Find where the given text appears and provide that cell's center as (x, y) coordinate. 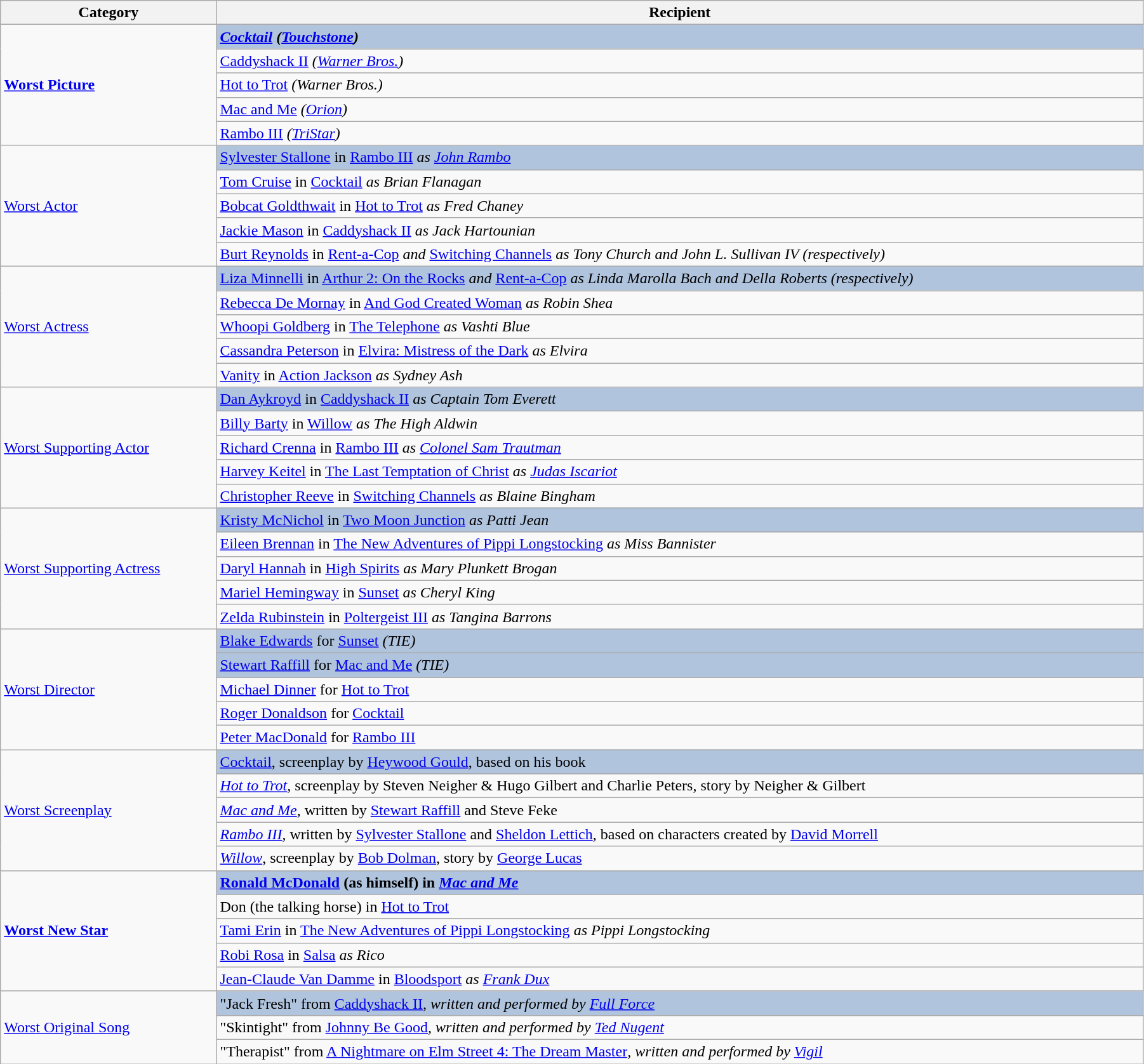
Worst New Star (109, 931)
Michael Dinner for Hot to Trot (680, 689)
Harvey Keitel in The Last Temptation of Christ as Judas Iscariot (680, 472)
Bobcat Goldthwait in Hot to Trot as Fred Chaney (680, 206)
Ronald McDonald (as himself) in Mac and Me (680, 882)
Worst Original Song (109, 1027)
Worst Director (109, 689)
Roger Donaldson for Cocktail (680, 714)
Worst Supporting Actress (109, 568)
Jackie Mason in Caddyshack II as Jack Hartounian (680, 230)
Liza Minnelli in Arthur 2: On the Rocks and Rent-a-Cop as Linda Marolla Bach and Della Roberts (respectively) (680, 278)
Mariel Hemingway in Sunset as Cheryl King (680, 592)
Cassandra Peterson in Elvira: Mistress of the Dark as Elvira (680, 351)
Vanity in Action Jackson as Sydney Ash (680, 375)
Don (the talking horse) in Hot to Trot (680, 907)
Daryl Hannah in High Spirits as Mary Plunkett Brogan (680, 568)
Christopher Reeve in Switching Channels as Blaine Bingham (680, 496)
Worst Actress (109, 326)
Rebecca De Mornay in And God Created Woman as Robin Shea (680, 303)
Kristy McNichol in Two Moon Junction as Patti Jean (680, 520)
Dan Aykroyd in Caddyshack II as Captain Tom Everett (680, 399)
Tami Erin in The New Adventures of Pippi Longstocking as Pippi Longstocking (680, 931)
Mac and Me, written by Stewart Raffill and Steve Feke (680, 810)
Worst Supporting Actor (109, 448)
"Therapist" from A Nightmare on Elm Street 4: The Dream Master, written and performed by Vigil (680, 1051)
Zelda Rubinstein in Poltergeist III as Tangina Barrons (680, 616)
Burt Reynolds in Rent-a-Cop and Switching Channels as Tony Church and John L. Sullivan IV (respectively) (680, 254)
Peter MacDonald for Rambo III (680, 738)
Caddyshack II (Warner Bros.) (680, 61)
Mac and Me (Orion) (680, 109)
Jean-Claude Van Damme in Bloodsport as Frank Dux (680, 979)
Hot to Trot (Warner Bros.) (680, 85)
Tom Cruise in Cocktail as Brian Flanagan (680, 182)
Whoopi Goldberg in The Telephone as Vashti Blue (680, 327)
Stewart Raffill for Mac and Me (TIE) (680, 665)
Category (109, 13)
Robi Rosa in Salsa as Rico (680, 955)
Rambo III, written by Sylvester Stallone and Sheldon Lettich, based on characters created by David Morrell (680, 834)
Worst Actor (109, 206)
Willow, screenplay by Bob Dolman, story by George Lucas (680, 858)
Worst Picture (109, 85)
Worst Screenplay (109, 810)
Rambo III (TriStar) (680, 133)
Cocktail, screenplay by Heywood Gould, based on his book (680, 762)
Recipient (680, 13)
"Jack Fresh" from Caddyshack II, written and performed by Full Force (680, 1003)
Sylvester Stallone in Rambo III as John Rambo (680, 157)
Richard Crenna in Rambo III as Colonel Sam Trautman (680, 448)
Hot to Trot, screenplay by Steven Neigher & Hugo Gilbert and Charlie Peters, story by Neigher & Gilbert (680, 786)
Billy Barty in Willow as The High Aldwin (680, 423)
Cocktail (Touchstone) (680, 37)
"Skintight" from Johnny Be Good, written and performed by Ted Nugent (680, 1027)
Blake Edwards for Sunset (TIE) (680, 641)
Eileen Brennan in The New Adventures of Pippi Longstocking as Miss Bannister (680, 544)
